From the cell containing the given text, extract its center point as (X, Y) coordinate. 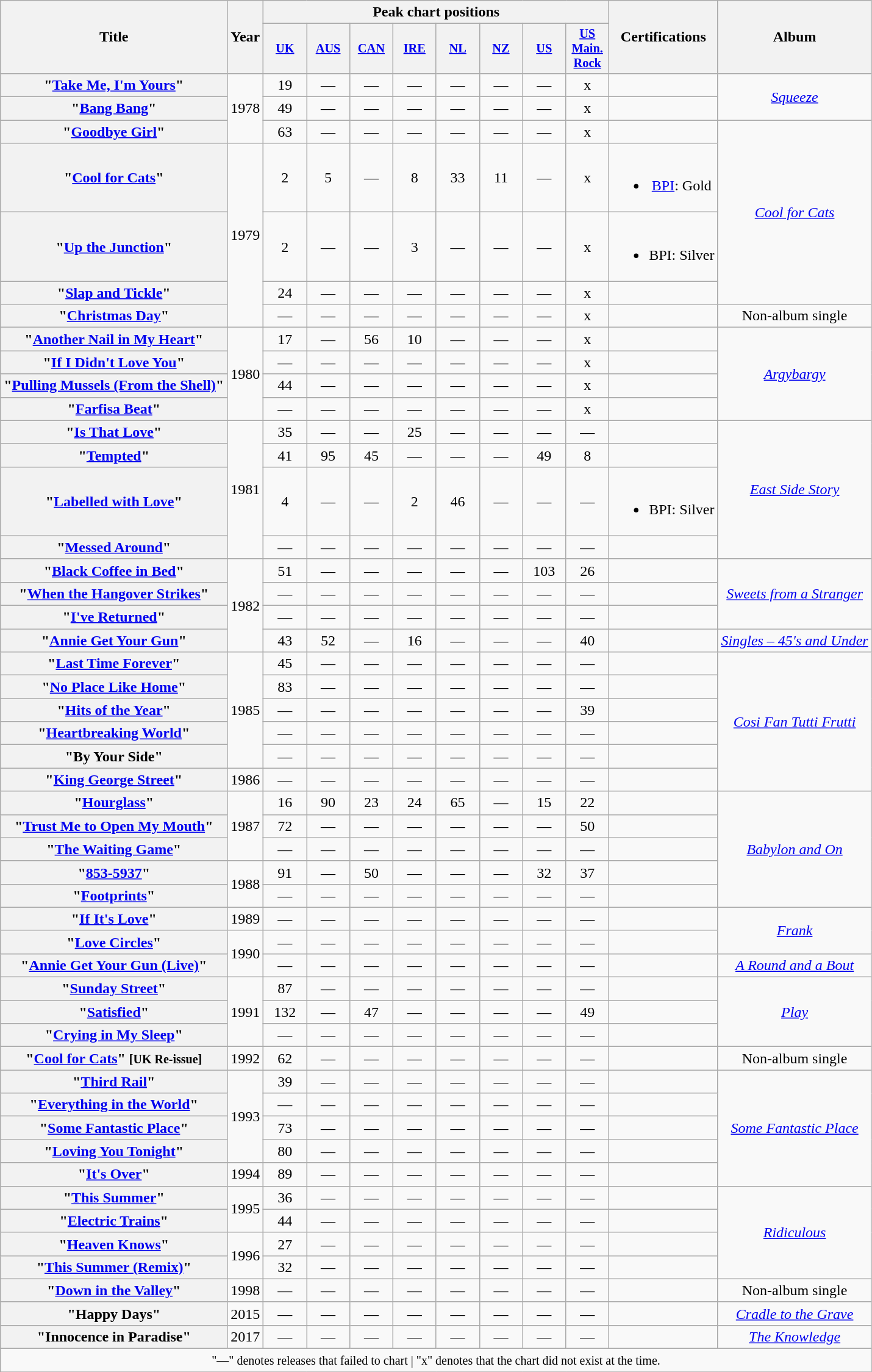
"It's Over" (114, 1174)
The Knowledge (795, 1337)
NZ (501, 49)
"Bang Bang" (114, 109)
Certifications (663, 37)
56 (371, 339)
1994 (245, 1174)
"Goodbye Girl" (114, 132)
27 (285, 1244)
"Cool for Cats" (114, 178)
"Footprints" (114, 896)
"Slap and Tickle" (114, 293)
UK (285, 49)
15 (544, 803)
"The Waiting Game" (114, 849)
87 (285, 989)
East Side Story (795, 489)
33 (457, 178)
Album (795, 37)
51 (285, 570)
"Black Coffee in Bed" (114, 570)
US (544, 49)
Frank (795, 930)
5 (328, 178)
NL (457, 49)
22 (588, 803)
1981 (245, 489)
"Labelled with Love" (114, 501)
80 (285, 1151)
36 (285, 1198)
Cool for Cats (795, 212)
62 (285, 1058)
91 (285, 872)
23 (371, 803)
"Heaven Knows" (114, 1244)
"Sunday Street" (114, 989)
Babylon and On (795, 849)
Cosi Fan Tutti Frutti (795, 722)
Play (795, 1012)
"Farfisa Beat" (114, 409)
"If It's Love" (114, 919)
"Annie Get Your Gun" (114, 641)
65 (457, 803)
1978 (245, 108)
132 (285, 1012)
43 (285, 641)
USMain.Rock (588, 49)
1986 (245, 780)
"Another Nail in My Heart" (114, 339)
"Crying in My Sleep" (114, 1035)
"Electric Trains" (114, 1221)
"Annie Get Your Gun (Live)" (114, 965)
95 (328, 455)
1996 (245, 1255)
11 (501, 178)
89 (285, 1174)
1979 (245, 235)
Singles – 45's and Under (795, 641)
25 (415, 432)
10 (415, 339)
73 (285, 1128)
Squeeze (795, 96)
26 (588, 570)
"No Place Like Home" (114, 687)
40 (588, 641)
"—" denotes releases that failed to chart | "x" denotes that the chart did not exist at the time. (436, 1360)
Ridiculous (795, 1232)
IRE (415, 49)
17 (285, 339)
90 (328, 803)
"Happy Days" (114, 1313)
Peak chart positions (437, 12)
"Pulling Mussels (From the Shell)" (114, 386)
35 (285, 432)
"Loving You Tonight" (114, 1151)
"Cool for Cats" [UK Re-issue] (114, 1058)
"Heartbreaking World" (114, 733)
1989 (245, 919)
1982 (245, 605)
1990 (245, 954)
Some Fantastic Place (795, 1128)
19 (285, 85)
Cradle to the Grave (795, 1313)
A Round and a Bout (795, 965)
AUS (328, 49)
"Christmas Day" (114, 316)
"Love Circles" (114, 942)
103 (544, 570)
72 (285, 826)
1998 (245, 1290)
Argybargy (795, 374)
Year (245, 37)
1988 (245, 884)
"853-5937" (114, 872)
46 (457, 501)
Sweets from a Stranger (795, 594)
"Last Time Forever" (114, 664)
"Innocence in Paradise" (114, 1337)
"Tempted" (114, 455)
"When the Hangover Strikes" (114, 594)
"I've Returned" (114, 617)
1995 (245, 1209)
BPI: Gold (663, 178)
3 (415, 246)
"Hourglass" (114, 803)
83 (285, 687)
"Up the Junction" (114, 246)
52 (328, 641)
1985 (245, 710)
"Down in the Valley" (114, 1290)
"By Your Side" (114, 756)
2015 (245, 1313)
CAN (371, 49)
"Some Fantastic Place" (114, 1128)
63 (285, 132)
"Trust Me to Open My Mouth" (114, 826)
"Take Me, I'm Yours" (114, 85)
1993 (245, 1116)
47 (371, 1012)
"Is That Love" (114, 432)
"This Summer (Remix)" (114, 1267)
"This Summer" (114, 1198)
2017 (245, 1337)
"King George Street" (114, 780)
1992 (245, 1058)
1987 (245, 826)
1991 (245, 1012)
1980 (245, 374)
"Third Rail" (114, 1082)
"If I Didn't Love You" (114, 362)
37 (588, 872)
"Messed Around" (114, 547)
41 (285, 455)
"Everything in the World" (114, 1105)
Title (114, 37)
4 (285, 501)
"Satisfied" (114, 1012)
"Hits of the Year" (114, 710)
